Determine the [x, y] coordinate at the center of the cell enclosing the given text.  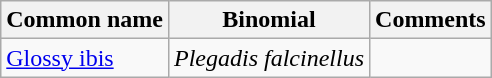
Glossy ibis [85, 58]
Common name [85, 20]
Binomial [268, 20]
Comments [431, 20]
Plegadis falcinellus [268, 58]
